Return [x, y] of the center of cell containing provided text 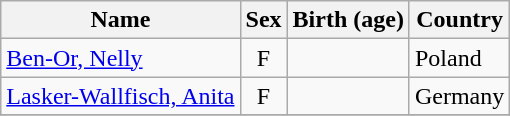
Name [120, 20]
Country [459, 20]
Poland [459, 58]
Lasker-Wallfisch, Anita [120, 96]
Ben-Or, Nelly [120, 58]
Sex [264, 20]
Germany [459, 96]
Birth (age) [348, 20]
